Output the [X, Y] coordinate of the center of the cell containing the given text.  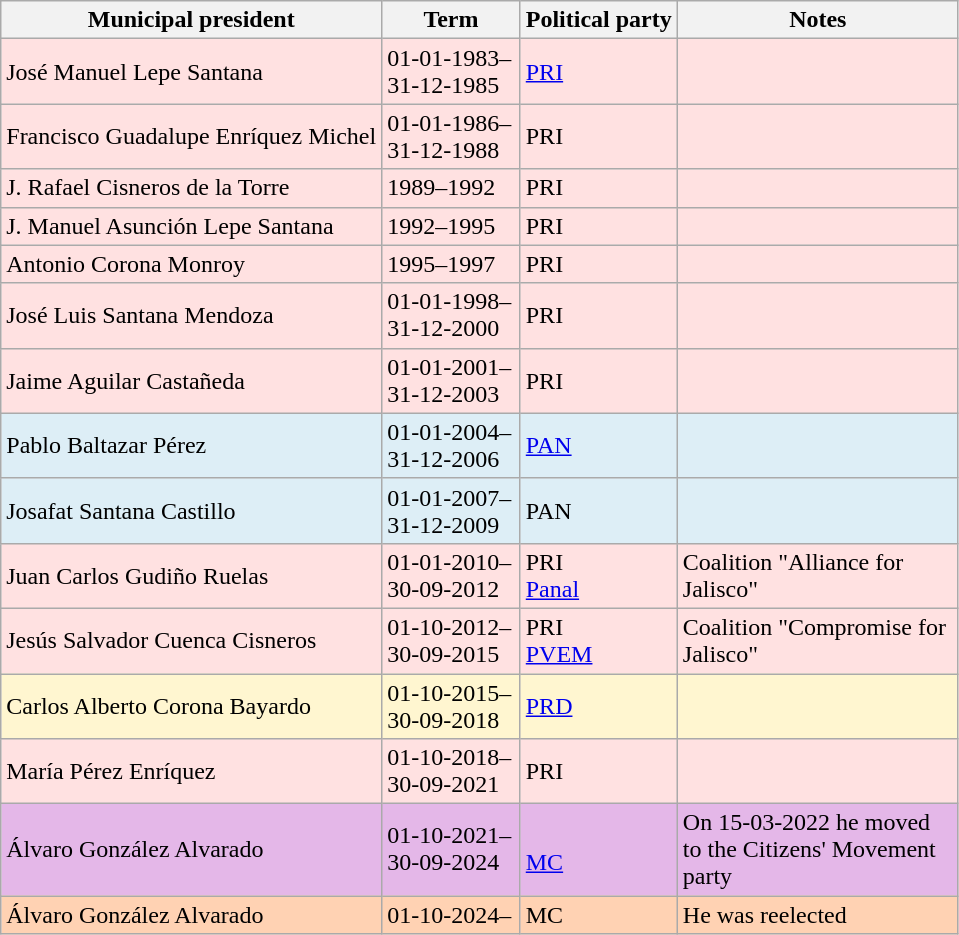
Coalition "Compromise for Jalisco" [818, 640]
01-01-2010–30-09-2012 [452, 576]
01-10-2021–30-09-2024 [452, 850]
01-01-2001–31-12-2003 [452, 380]
1989–1992 [452, 188]
María Pérez Enríquez [192, 772]
Political party [598, 20]
1992–1995 [452, 226]
01-10-2024– [452, 915]
Notes [818, 20]
Francisco Guadalupe Enríquez Michel [192, 136]
Jesús Salvador Cuenca Cisneros [192, 640]
01-01-1998–31-12-2000 [452, 316]
1995–1997 [452, 264]
Jaime Aguilar Castañeda [192, 380]
01-10-2012–30-09-2015 [452, 640]
He was reelected [818, 915]
Carlos Alberto Corona Bayardo [192, 706]
Coalition "Alliance for Jalisco" [818, 576]
01-01-2007–31-12-2009 [452, 510]
Term [452, 20]
PRI Panal [598, 576]
Juan Carlos Gudiño Ruelas [192, 576]
01-01-2004–31-12-2006 [452, 446]
José Manuel Lepe Santana [192, 72]
PRI PVEM [598, 640]
Municipal president [192, 20]
PRD [598, 706]
Josafat Santana Castillo [192, 510]
J. Manuel Asunción Lepe Santana [192, 226]
J. Rafael Cisneros de la Torre [192, 188]
José Luis Santana Mendoza [192, 316]
On 15-03-2022 he moved to the Citizens' Movement party [818, 850]
Antonio Corona Monroy [192, 264]
01-10-2018–30-09-2021 [452, 772]
01-10-2015–30-09-2018 [452, 706]
01-01-1986–31-12-1988 [452, 136]
01-01-1983–31-12-1985 [452, 72]
Pablo Baltazar Pérez [192, 446]
